Capture the cell that displays the provided text and extract its (X, Y) central coordinate. 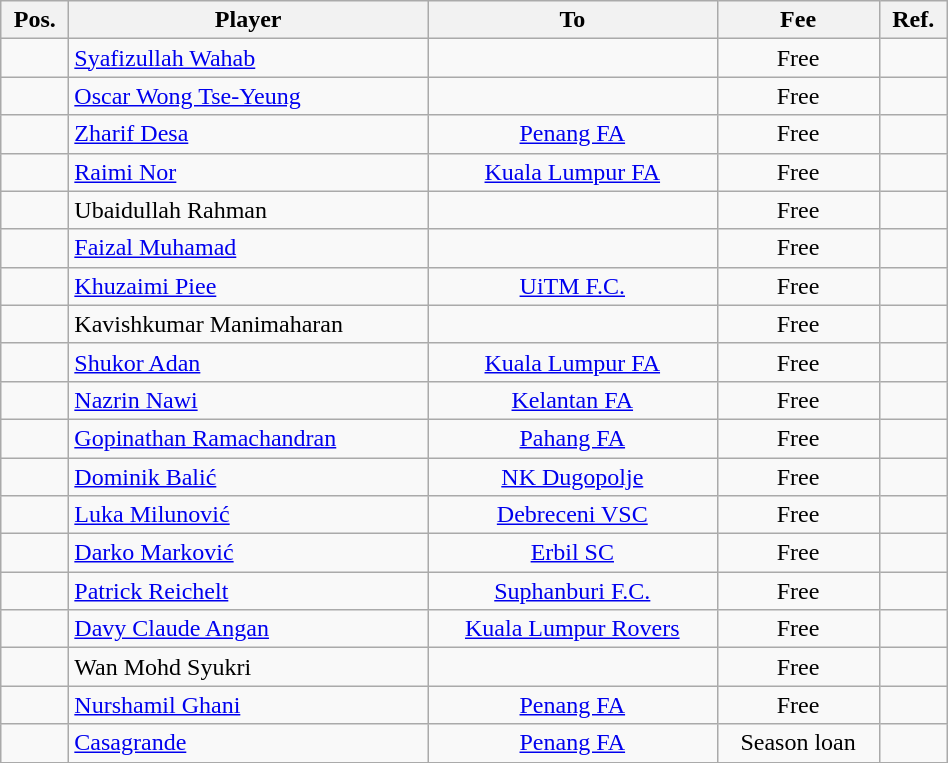
Davy Claude Angan (248, 629)
Wan Mohd Syukri (248, 667)
Erbil SC (573, 553)
Gopinathan Ramachandran (248, 438)
Syafizullah Wahab (248, 58)
Ubaidullah Rahman (248, 210)
Shukor Adan (248, 362)
Darko Marković (248, 553)
Season loan (798, 743)
Zharif Desa (248, 134)
Kuala Lumpur Rovers (573, 629)
Faizal Muhamad (248, 248)
Ref. (913, 20)
UiTM F.C. (573, 286)
Suphanburi F.C. (573, 591)
Dominik Balić (248, 477)
Kavishkumar Manimaharan (248, 324)
Nurshamil Ghani (248, 705)
Player (248, 20)
Raimi Nor (248, 172)
Oscar Wong Tse-Yeung (248, 96)
Nazrin Nawi (248, 400)
Casagrande (248, 743)
Fee (798, 20)
Debreceni VSC (573, 515)
Khuzaimi Piee (248, 286)
NK Dugopolje (573, 477)
Kelantan FA (573, 400)
Pahang FA (573, 438)
Patrick Reichelt (248, 591)
To (573, 20)
Pos. (35, 20)
Luka Milunović (248, 515)
